Find where the given text appears and provide that cell's center as [X, Y] coordinate. 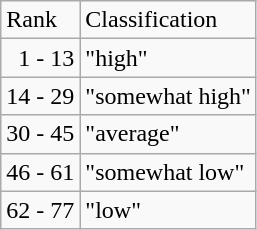
30 - 45 [40, 134]
Rank [40, 20]
"high" [168, 58]
"somewhat high" [168, 96]
"low" [168, 210]
"average" [168, 134]
62 - 77 [40, 210]
14 - 29 [40, 96]
1 - 13 [40, 58]
Classification [168, 20]
"somewhat low" [168, 172]
46 - 61 [40, 172]
